For the text-containing cell, return its midpoint in [X, Y] coordinate format. 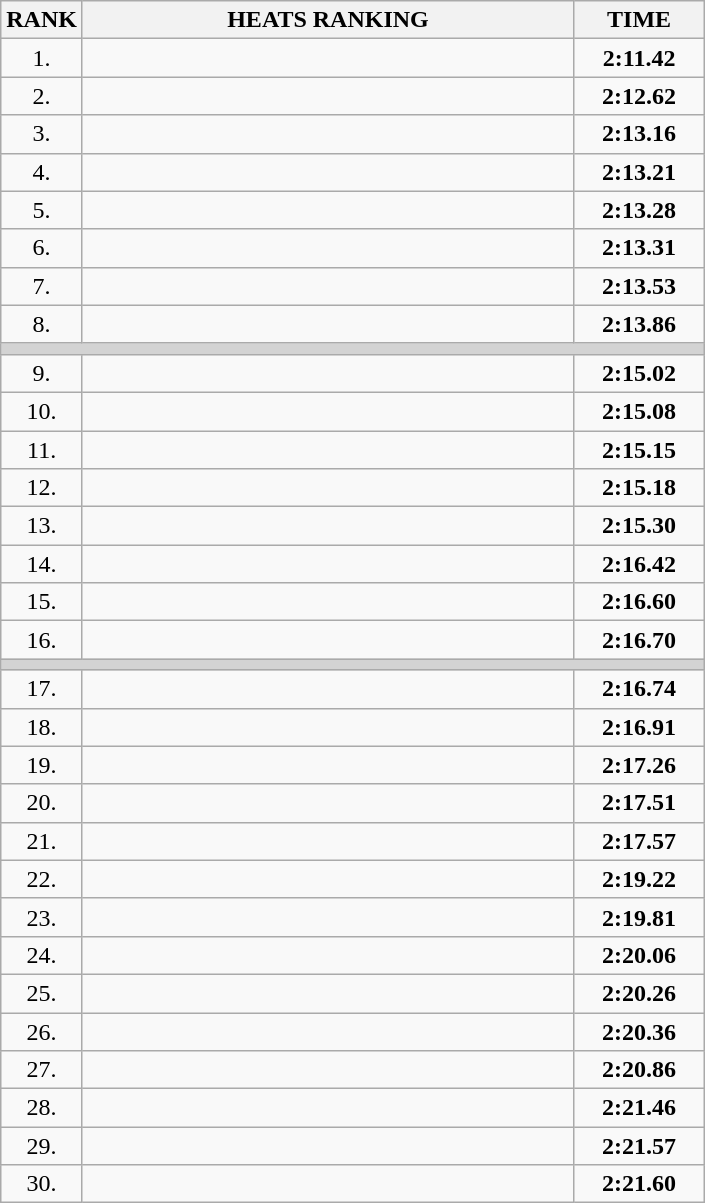
2:16.70 [640, 640]
2:17.51 [640, 803]
15. [42, 602]
4. [42, 172]
2:15.02 [640, 373]
2:16.60 [640, 602]
2:15.30 [640, 526]
1. [42, 58]
11. [42, 449]
2:15.15 [640, 449]
10. [42, 411]
3. [42, 134]
26. [42, 1031]
2:17.26 [640, 765]
28. [42, 1108]
9. [42, 373]
7. [42, 286]
2:21.57 [640, 1146]
HEATS RANKING [328, 20]
2:20.26 [640, 993]
29. [42, 1146]
21. [42, 841]
2:19.22 [640, 879]
2:16.91 [640, 727]
2:15.08 [640, 411]
23. [42, 917]
8. [42, 324]
12. [42, 488]
2:21.46 [640, 1108]
2. [42, 96]
2:13.31 [640, 248]
17. [42, 689]
14. [42, 564]
RANK [42, 20]
2:13.28 [640, 210]
19. [42, 765]
27. [42, 1070]
2:19.81 [640, 917]
25. [42, 993]
13. [42, 526]
5. [42, 210]
2:13.86 [640, 324]
18. [42, 727]
2:17.57 [640, 841]
2:20.86 [640, 1070]
2:21.60 [640, 1184]
2:15.18 [640, 488]
2:16.42 [640, 564]
6. [42, 248]
2:11.42 [640, 58]
20. [42, 803]
2:13.16 [640, 134]
2:20.36 [640, 1031]
22. [42, 879]
TIME [640, 20]
30. [42, 1184]
2:13.21 [640, 172]
16. [42, 640]
2:12.62 [640, 96]
2:20.06 [640, 955]
2:13.53 [640, 286]
2:16.74 [640, 689]
24. [42, 955]
